Identify which cell holds the provided text, then report its (x, y) central coordinate. 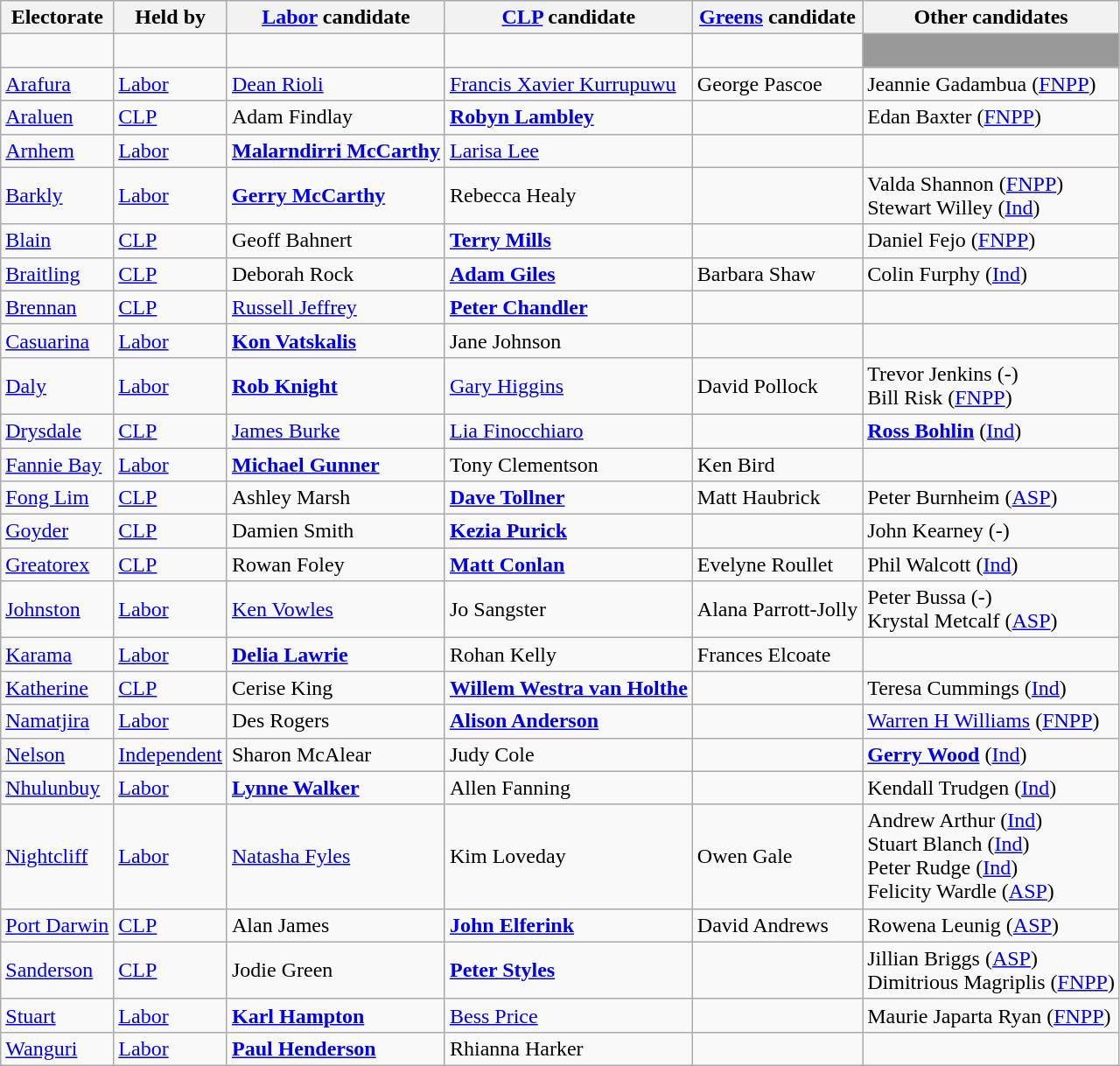
Barkly (58, 196)
Karama (58, 655)
Evelyne Roullet (777, 565)
Arafura (58, 84)
Lynne Walker (336, 788)
Kon Vatskalis (336, 340)
Jillian Briggs (ASP)Dimitrious Magriplis (FNPP) (991, 970)
Damien Smith (336, 531)
Araluen (58, 117)
Matt Haubrick (777, 498)
Greens candidate (777, 18)
Rohan Kelly (569, 655)
Sharon McAlear (336, 754)
Andrew Arthur (Ind)Stuart Blanch (Ind)Peter Rudge (Ind)Felicity Wardle (ASP) (991, 856)
Peter Burnheim (ASP) (991, 498)
Owen Gale (777, 856)
Drysdale (58, 431)
Blain (58, 241)
Gerry McCarthy (336, 196)
Nightcliff (58, 856)
Electorate (58, 18)
Edan Baxter (FNPP) (991, 117)
Adam Findlay (336, 117)
Natasha Fyles (336, 856)
George Pascoe (777, 84)
Gary Higgins (569, 385)
Nhulunbuy (58, 788)
Rob Knight (336, 385)
Trevor Jenkins (-)Bill Risk (FNPP) (991, 385)
Ken Bird (777, 465)
Peter Styles (569, 970)
Ashley Marsh (336, 498)
Barbara Shaw (777, 274)
Sanderson (58, 970)
Labor candidate (336, 18)
Fannie Bay (58, 465)
Willem Westra van Holthe (569, 688)
Alana Parrott-Jolly (777, 609)
Wanguri (58, 1048)
Malarndirri McCarthy (336, 151)
David Pollock (777, 385)
Daly (58, 385)
Dave Tollner (569, 498)
Lia Finocchiaro (569, 431)
Larisa Lee (569, 151)
Ross Bohlin (Ind) (991, 431)
Jeannie Gadambua (FNPP) (991, 84)
Paul Henderson (336, 1048)
Brennan (58, 307)
Teresa Cummings (Ind) (991, 688)
Des Rogers (336, 721)
Jodie Green (336, 970)
Karl Hampton (336, 1015)
John Elferink (569, 925)
Greatorex (58, 565)
John Kearney (-) (991, 531)
Delia Lawrie (336, 655)
Judy Cole (569, 754)
Johnston (58, 609)
Allen Fanning (569, 788)
Daniel Fejo (FNPP) (991, 241)
Francis Xavier Kurrupuwu (569, 84)
Held by (171, 18)
CLP candidate (569, 18)
Russell Jeffrey (336, 307)
Bess Price (569, 1015)
Colin Furphy (Ind) (991, 274)
Rowan Foley (336, 565)
Frances Elcoate (777, 655)
Kim Loveday (569, 856)
Peter Bussa (-)Krystal Metcalf (ASP) (991, 609)
Jo Sangster (569, 609)
Terry Mills (569, 241)
Fong Lim (58, 498)
Deborah Rock (336, 274)
Stuart (58, 1015)
Rowena Leunig (ASP) (991, 925)
Kendall Trudgen (Ind) (991, 788)
Independent (171, 754)
Alison Anderson (569, 721)
Adam Giles (569, 274)
Port Darwin (58, 925)
Michael Gunner (336, 465)
Ken Vowles (336, 609)
James Burke (336, 431)
Other candidates (991, 18)
Dean Rioli (336, 84)
Warren H Williams (FNPP) (991, 721)
Namatjira (58, 721)
Gerry Wood (Ind) (991, 754)
Valda Shannon (FNPP)Stewart Willey (Ind) (991, 196)
Alan James (336, 925)
Casuarina (58, 340)
Cerise King (336, 688)
Katherine (58, 688)
Kezia Purick (569, 531)
Goyder (58, 531)
Rhianna Harker (569, 1048)
Nelson (58, 754)
Rebecca Healy (569, 196)
Maurie Japarta Ryan (FNPP) (991, 1015)
Geoff Bahnert (336, 241)
Braitling (58, 274)
Tony Clementson (569, 465)
David Andrews (777, 925)
Arnhem (58, 151)
Robyn Lambley (569, 117)
Phil Walcott (Ind) (991, 565)
Peter Chandler (569, 307)
Matt Conlan (569, 565)
Jane Johnson (569, 340)
